Capture the cell that displays the provided text and extract its [x, y] central coordinate. 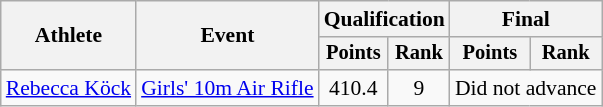
Final [526, 19]
9 [419, 88]
410.4 [354, 88]
Qualification [384, 19]
Girls' 10m Air Rifle [228, 88]
Event [228, 36]
Athlete [68, 36]
Rebecca Köck [68, 88]
Did not advance [526, 88]
